Return [x, y] of the center of cell containing provided text 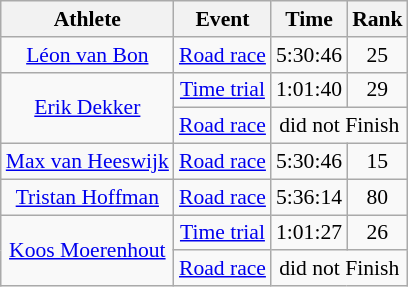
15 [378, 162]
80 [378, 197]
Event [222, 19]
Rank [378, 19]
Léon van Bon [88, 55]
Athlete [88, 19]
1:01:27 [309, 233]
1:01:40 [309, 90]
Koos Moerenhout [88, 250]
Tristan Hoffman [88, 197]
26 [378, 233]
29 [378, 90]
5:36:14 [309, 197]
Erik Dekker [88, 108]
25 [378, 55]
Time [309, 19]
Max van Heeswijk [88, 162]
